For the text-containing cell, return its midpoint in (X, Y) coordinate format. 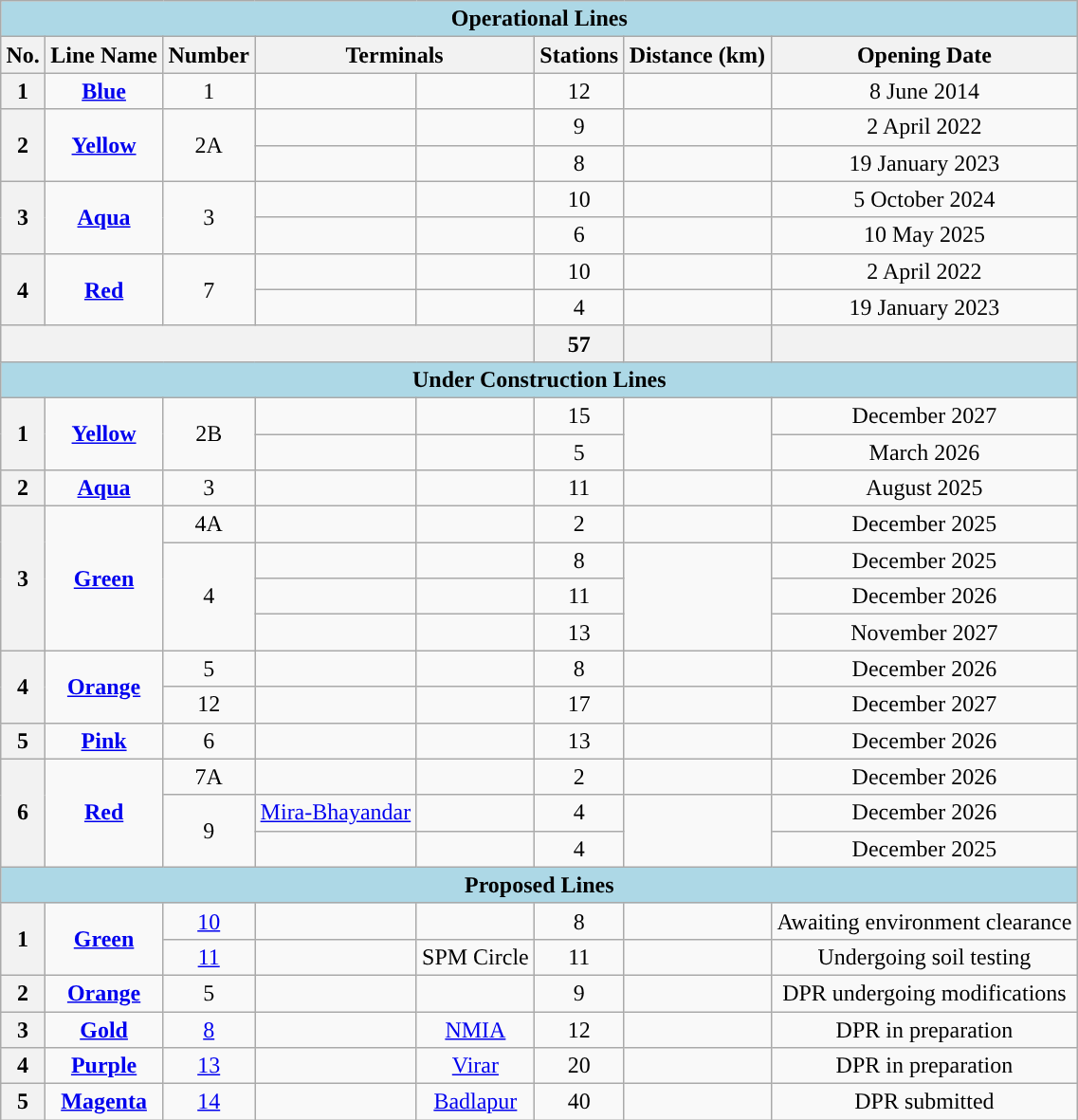
SPM Circle (475, 957)
57 (579, 343)
Stations (579, 55)
15 (579, 415)
4A (209, 524)
40 (579, 1102)
Pink (103, 741)
10 May 2025 (924, 235)
2B (209, 433)
Gold (103, 1029)
Opening Date (924, 55)
Virar (475, 1066)
No. (23, 55)
Terminals (394, 55)
Awaiting environment clearance (924, 921)
November 2027 (924, 633)
Blue (103, 91)
DPR undergoing modifications (924, 993)
Undergoing soil testing (924, 957)
2A (209, 145)
Number (209, 55)
Operational Lines (539, 19)
Proposed Lines (539, 885)
Distance (km) (698, 55)
7A (209, 777)
14 (209, 1102)
August 2025 (924, 488)
7 (209, 289)
5 October 2024 (924, 199)
NMIA (475, 1029)
20 (579, 1066)
17 (579, 705)
Under Construction Lines (539, 379)
Line Name (103, 55)
DPR submitted (924, 1102)
Magenta (103, 1102)
Badlapur (475, 1102)
Mira-Bhayandar (336, 813)
8 June 2014 (924, 91)
Purple (103, 1066)
March 2026 (924, 452)
